Extract the (x, y) coordinate from the center of the cell holding the provided text.  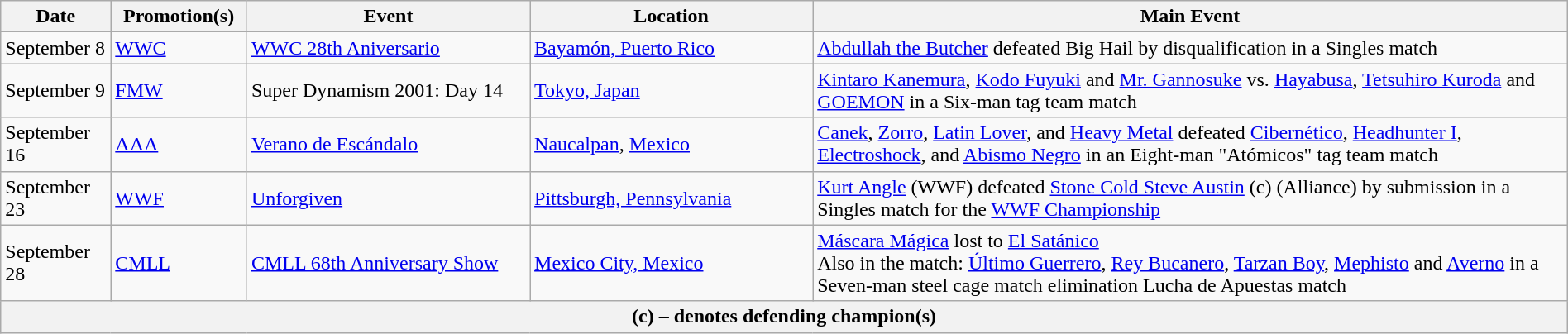
CMLL (179, 263)
WWC 28th Aniversario (388, 48)
Abdullah the Butcher defeated Big Hail by disqualification in a Singles match (1191, 48)
Pittsburgh, Pennsylvania (672, 198)
Main Event (1191, 17)
WWC (179, 48)
Kurt Angle (WWF) defeated Stone Cold Steve Austin (c) (Alliance) by submission in a Singles match for the WWF Championship (1191, 198)
(c) – denotes defending champion(s) (784, 317)
Promotion(s) (179, 17)
Naucalpan, Mexico (672, 144)
WWF (179, 198)
September 23 (56, 198)
AAA (179, 144)
FMW (179, 91)
Event (388, 17)
Location (672, 17)
September 8 (56, 48)
September 28 (56, 263)
Date (56, 17)
Unforgiven (388, 198)
Kintaro Kanemura, Kodo Fuyuki and Mr. Gannosuke vs. Hayabusa, Tetsuhiro Kuroda and GOEMON in a Six-man tag team match (1191, 91)
Verano de Escándalo (388, 144)
Mexico City, Mexico (672, 263)
September 16 (56, 144)
Tokyo, Japan (672, 91)
CMLL 68th Anniversary Show (388, 263)
Bayamón, Puerto Rico (672, 48)
September 9 (56, 91)
Super Dynamism 2001: Day 14 (388, 91)
